Detect which cell encompasses the target text, then output its (X, Y) center coordinate. 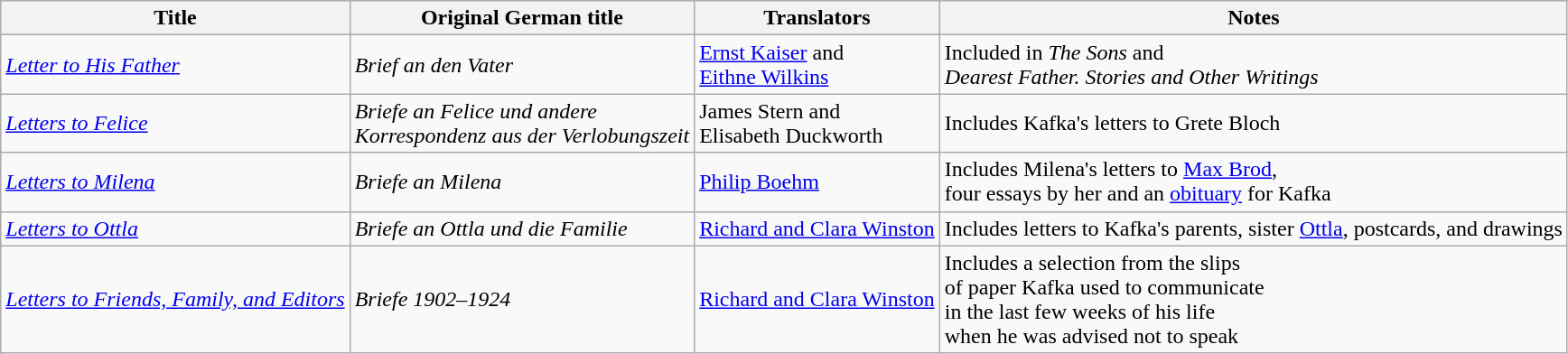
Original German title (522, 18)
Title (175, 18)
Includes Kafka's letters to Grete Bloch (1254, 123)
Briefe 1902–1924 (522, 300)
Letters to Ottla (175, 228)
Included in The Sons andDearest Father. Stories and Other Writings (1254, 65)
Philip Boehm (817, 182)
Briefe an Ottla und die Familie (522, 228)
Letters to Felice (175, 123)
Letter to His Father (175, 65)
Brief an den Vater (522, 65)
Letters to Friends, Family, and Editors (175, 300)
Includes a selection from the slipsof paper Kafka used to communicatein the last few weeks of his lifewhen he was advised not to speak (1254, 300)
James Stern andElisabeth Duckworth (817, 123)
Ernst Kaiser andEithne Wilkins (817, 65)
Briefe an Milena (522, 182)
Letters to Milena (175, 182)
Includes letters to Kafka's parents, sister Ottla, postcards, and drawings (1254, 228)
Briefe an Felice und andereKorrespondenz aus der Verlobungszeit (522, 123)
Notes (1254, 18)
Translators (817, 18)
Includes Milena's letters to Max Brod,four essays by her and an obituary for Kafka (1254, 182)
